Output the [X, Y] coordinate of the center of the cell containing the given text.  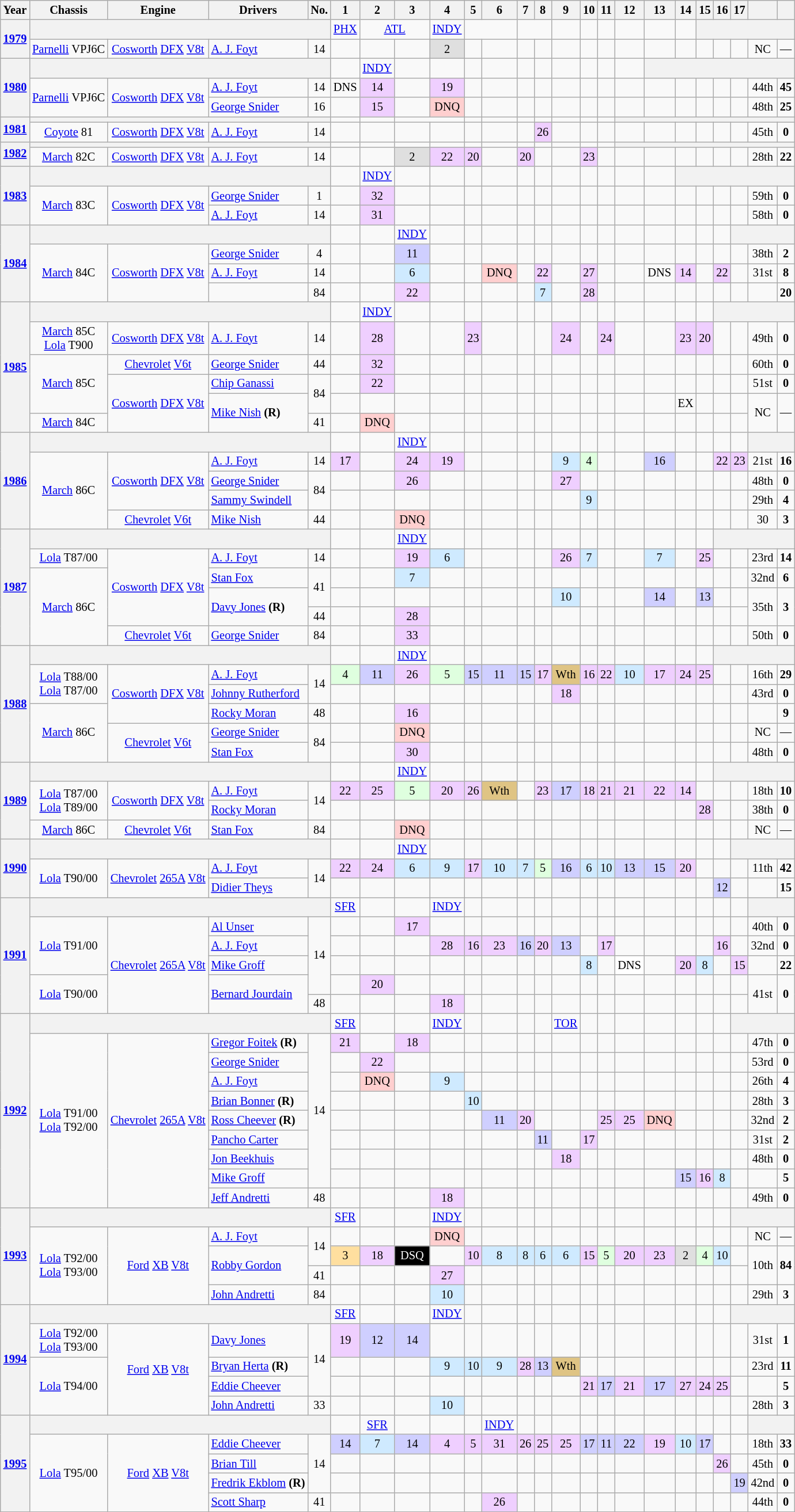
58th [763, 215]
Drivers [258, 10]
March 83C [69, 205]
Mike Nish (R) [258, 412]
26th [763, 1081]
TOR [566, 1023]
10th [763, 1266]
59th [763, 196]
Fredrik Ekblom (R) [258, 1483]
40th [763, 926]
29 [786, 674]
51st [763, 383]
42nd [763, 1483]
1981 [15, 129]
35th [763, 607]
March 82C [69, 157]
60th [763, 364]
1984 [15, 264]
Jon Beekhuis [258, 1159]
Lola T91/00 [69, 945]
Lola T95/00 [69, 1473]
1987 [15, 587]
Davy Jones [258, 1340]
21st [763, 461]
1988 [15, 704]
Year [15, 10]
1986 [15, 480]
Mike Nish [258, 519]
11th [763, 868]
1983 [15, 196]
41st [763, 994]
47th [763, 1043]
Lola T91/00Lola T92/00 [69, 1120]
Jeff Andretti [258, 1198]
1979 [15, 39]
Davy Jones (R) [258, 607]
Brian Bonner (R) [258, 1101]
Lola T94/00 [69, 1385]
1982 [15, 154]
DSQ [412, 1256]
1985 [15, 367]
Bernard Jourdain [258, 994]
53rd [763, 1062]
Ross Cheever (R) [258, 1120]
Sammy Swindell [258, 500]
1989 [15, 800]
Brian Till [258, 1464]
No. [319, 10]
Scott Sharp [258, 1502]
50th [763, 636]
42 [786, 868]
Engine [158, 10]
Robby Gordon [258, 1266]
Pancho Carter [258, 1139]
Chassis [69, 10]
1994 [15, 1359]
43rd [763, 694]
March 85C [69, 383]
16th [763, 674]
Johnny Rutherford [258, 694]
45 [786, 88]
Lola T87/00 [69, 558]
Lola T88/00Lola T87/00 [69, 684]
1993 [15, 1256]
1995 [15, 1463]
Bryan Herta (R) [258, 1366]
1991 [15, 955]
1980 [15, 88]
Chip Ganassi [258, 383]
EX [686, 403]
Didier Theys [258, 888]
March 85CLola T900 [69, 338]
PHX [345, 29]
Al Unser [258, 926]
1992 [15, 1110]
Lola T87/00Lola T89/00 [69, 800]
Gregor Foitek (R) [258, 1043]
ATL [394, 29]
Coyote 81 [69, 132]
1990 [15, 868]
